Search for the cell housing the specified text and yield its [X, Y] center coordinate. 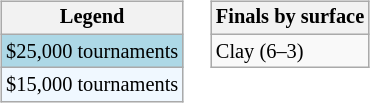
$15,000 tournaments [92, 85]
Clay (6–3) [290, 51]
Finals by surface [290, 18]
Legend [92, 18]
$25,000 tournaments [92, 51]
